Pinpoint the cell where the given text exists, returning its [X, Y] midpoint coordinate. 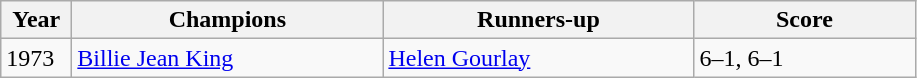
Runners-up [538, 20]
Helen Gourlay [538, 58]
6–1, 6–1 [804, 58]
Champions [228, 20]
1973 [36, 58]
Year [36, 20]
Billie Jean King [228, 58]
Score [804, 20]
